Return [X, Y] of the center of cell containing provided text 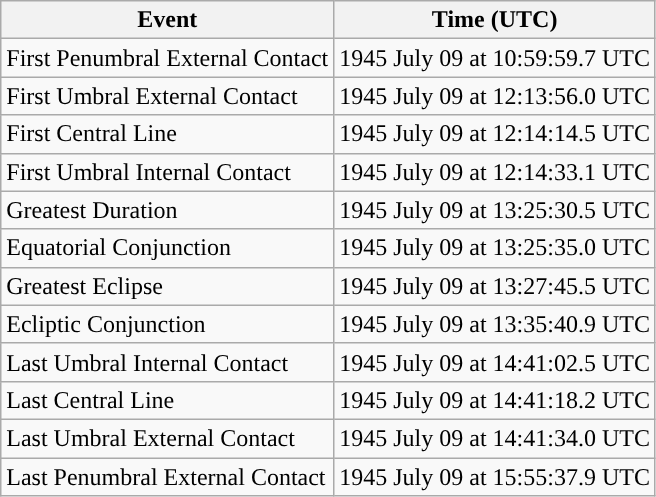
Last Umbral Internal Contact [168, 362]
1945 July 09 at 14:41:18.2 UTC [495, 400]
1945 July 09 at 13:25:35.0 UTC [495, 248]
Last Umbral External Contact [168, 438]
Last Penumbral External Contact [168, 477]
Ecliptic Conjunction [168, 324]
1945 July 09 at 13:27:45.5 UTC [495, 286]
1945 July 09 at 13:35:40.9 UTC [495, 324]
First Umbral Internal Contact [168, 172]
Last Central Line [168, 400]
Event [168, 20]
First Penumbral External Contact [168, 58]
1945 July 09 at 13:25:30.5 UTC [495, 210]
Greatest Eclipse [168, 286]
1945 July 09 at 14:41:02.5 UTC [495, 362]
First Umbral External Contact [168, 96]
Equatorial Conjunction [168, 248]
Greatest Duration [168, 210]
1945 July 09 at 10:59:59.7 UTC [495, 58]
1945 July 09 at 12:13:56.0 UTC [495, 96]
First Central Line [168, 134]
1945 July 09 at 12:14:14.5 UTC [495, 134]
Time (UTC) [495, 20]
1945 July 09 at 15:55:37.9 UTC [495, 477]
1945 July 09 at 14:41:34.0 UTC [495, 438]
1945 July 09 at 12:14:33.1 UTC [495, 172]
